Locate the cell with the specified text and output its (X, Y) center coordinate. 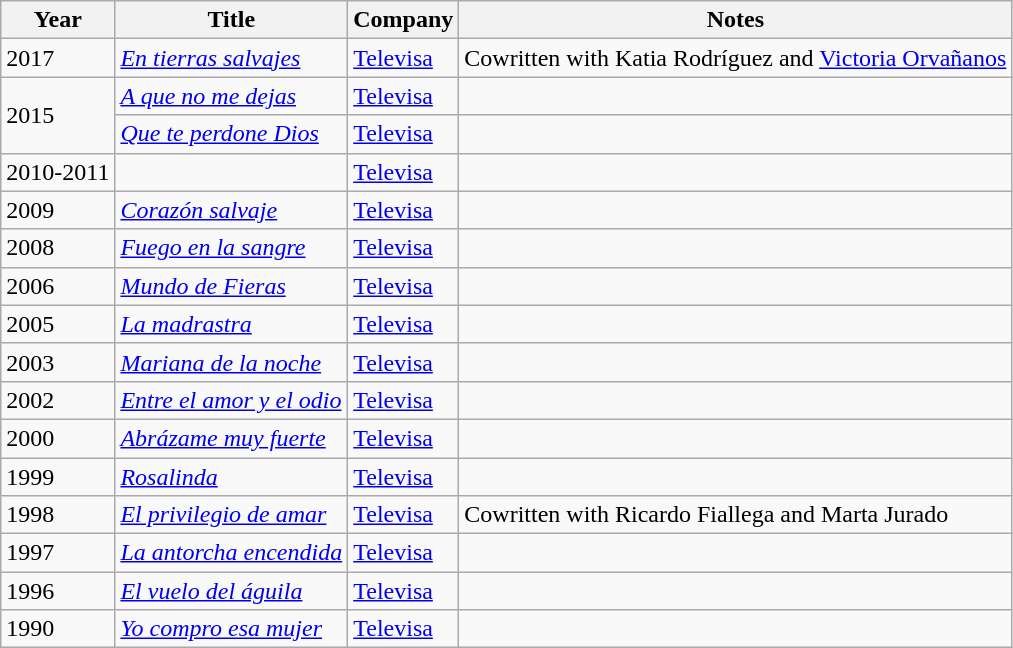
Entre el amor y el odio (232, 400)
2003 (58, 362)
Notes (736, 20)
2010-2011 (58, 172)
Year (58, 20)
2008 (58, 248)
1999 (58, 477)
2017 (58, 58)
El vuelo del águila (232, 591)
Mundo de Fieras (232, 286)
Que te perdone Dios (232, 134)
2006 (58, 286)
Abrázame muy fuerte (232, 438)
El privilegio de amar (232, 515)
La antorcha encendida (232, 553)
2015 (58, 115)
Fuego en la sangre (232, 248)
Yo compro esa mujer (232, 629)
Corazón salvaje (232, 210)
Company (404, 20)
1996 (58, 591)
Mariana de la noche (232, 362)
Cowritten with Ricardo Fiallega and Marta Jurado (736, 515)
Rosalinda (232, 477)
2000 (58, 438)
2009 (58, 210)
1997 (58, 553)
En tierras salvajes (232, 58)
Title (232, 20)
1990 (58, 629)
Cowritten with Katia Rodríguez and Victoria Orvañanos (736, 58)
2005 (58, 324)
1998 (58, 515)
La madrastra (232, 324)
2002 (58, 400)
A que no me dejas (232, 96)
